Detect which cell encompasses the target text, then output its [X, Y] center coordinate. 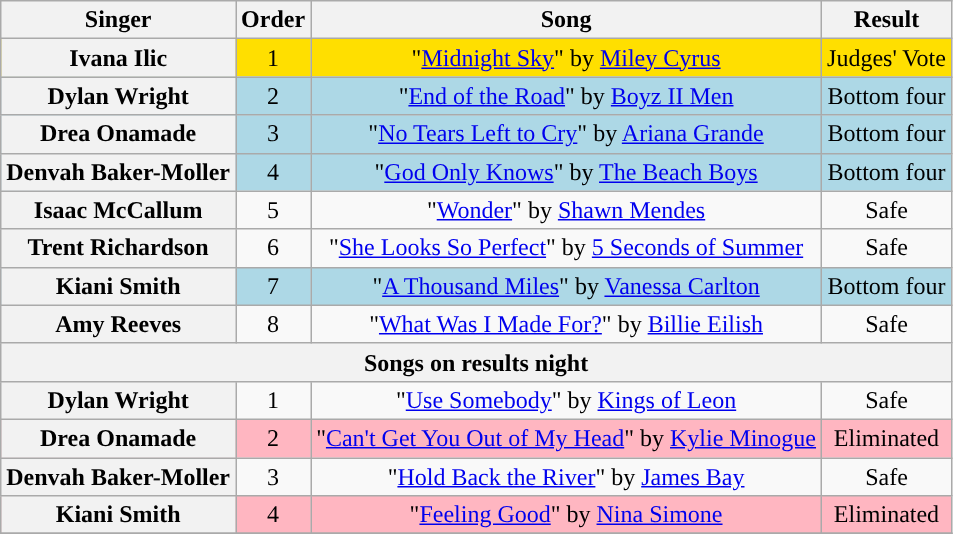
"She Looks So Perfect" by 5 Seconds of Summer [566, 248]
"Can't Get You Out of My Head" by Kylie Minogue [566, 438]
Trent Richardson [118, 248]
Song [566, 20]
"What Was I Made For?" by Billie Eilish [566, 324]
"No Tears Left to Cry" by Ariana Grande [566, 134]
5 [274, 210]
"End of the Road" by Boyz II Men [566, 96]
Amy Reeves [118, 324]
7 [274, 286]
"Midnight Sky" by Miley Cyrus [566, 58]
Judges' Vote [887, 58]
"A Thousand Miles" by Vanessa Carlton [566, 286]
"Wonder" by Shawn Mendes [566, 210]
"Hold Back the River" by James Bay [566, 477]
Result [887, 20]
Order [274, 20]
8 [274, 324]
Songs on results night [476, 362]
"Feeling Good" by Nina Simone [566, 515]
"Use Somebody" by Kings of Leon [566, 400]
6 [274, 248]
Isaac McCallum [118, 210]
Singer [118, 20]
Ivana Ilic [118, 58]
"God Only Knows" by The Beach Boys [566, 172]
